Extract the [X, Y] coordinate from the center of the cell holding the provided text.  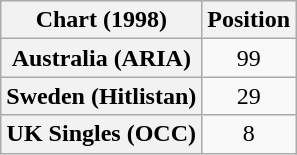
Sweden (Hitlistan) [102, 96]
99 [249, 58]
UK Singles (OCC) [102, 134]
29 [249, 96]
Chart (1998) [102, 20]
8 [249, 134]
Position [249, 20]
Australia (ARIA) [102, 58]
